Provide the [x, y] coordinate of the cell's center where the given text is located.  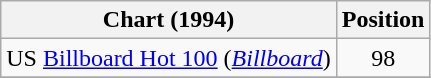
98 [383, 58]
US Billboard Hot 100 (Billboard) [169, 58]
Chart (1994) [169, 20]
Position [383, 20]
